Scan for the cell matching the given text and deliver its [x, y] coordinate at center. 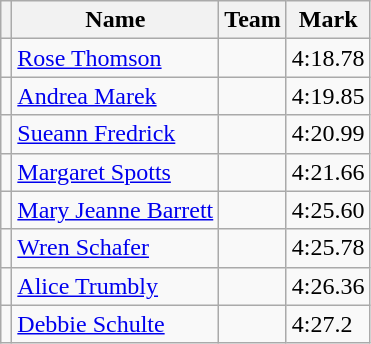
4:21.66 [328, 172]
Andrea Marek [116, 96]
4:18.78 [328, 58]
Margaret Spotts [116, 172]
Wren Schafer [116, 248]
Mary Jeanne Barrett [116, 210]
Debbie Schulte [116, 324]
4:27.2 [328, 324]
4:19.85 [328, 96]
Sueann Fredrick [116, 134]
4:25.78 [328, 248]
Mark [328, 20]
Team [253, 20]
Name [116, 20]
Alice Trumbly [116, 286]
Rose Thomson [116, 58]
4:26.36 [328, 286]
4:20.99 [328, 134]
4:25.60 [328, 210]
